Provide the (x, y) coordinate of the cell's center where the given text is located.  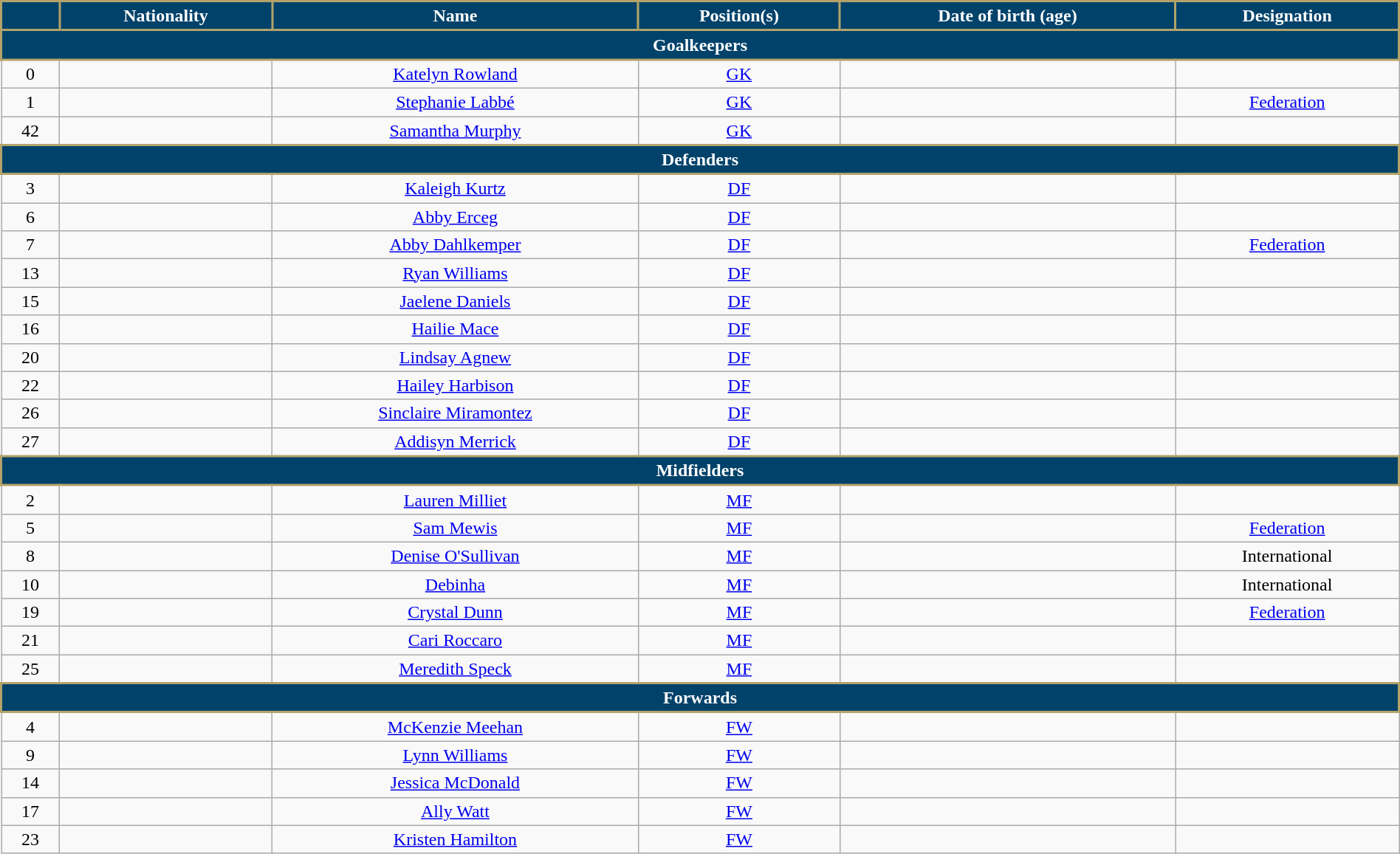
0 (31, 74)
Katelyn Rowland (455, 74)
Ryan Williams (455, 273)
Lindsay Agnew (455, 357)
Defenders (700, 159)
6 (31, 217)
Stephanie Labbé (455, 102)
Jaelene Daniels (455, 301)
7 (31, 245)
10 (31, 584)
26 (31, 413)
42 (31, 131)
Forwards (700, 698)
Goalkeepers (700, 45)
Ally Watt (455, 811)
2 (31, 500)
Meredith Speck (455, 669)
27 (31, 441)
16 (31, 329)
5 (31, 528)
Hailie Mace (455, 329)
3 (31, 189)
Midfielders (700, 471)
19 (31, 613)
21 (31, 641)
Denise O'Sullivan (455, 556)
Lynn Williams (455, 755)
15 (31, 301)
Jessica McDonald (455, 783)
Kaleigh Kurtz (455, 189)
Crystal Dunn (455, 613)
25 (31, 669)
Cari Roccaro (455, 641)
Nationality (166, 16)
Addisyn Merrick (455, 441)
Abby Dahlkemper (455, 245)
Abby Erceg (455, 217)
1 (31, 102)
Sam Mewis (455, 528)
23 (31, 839)
8 (31, 556)
Position(s) (739, 16)
McKenzie Meehan (455, 726)
13 (31, 273)
Debinha (455, 584)
Lauren Milliet (455, 500)
Kristen Hamilton (455, 839)
17 (31, 811)
4 (31, 726)
20 (31, 357)
Sinclaire Miramontez (455, 413)
14 (31, 783)
Designation (1288, 16)
Date of birth (age) (1007, 16)
22 (31, 385)
Name (455, 16)
Hailey Harbison (455, 385)
Samantha Murphy (455, 131)
9 (31, 755)
